Determine the (x, y) coordinate at the center of the cell enclosing the given text.  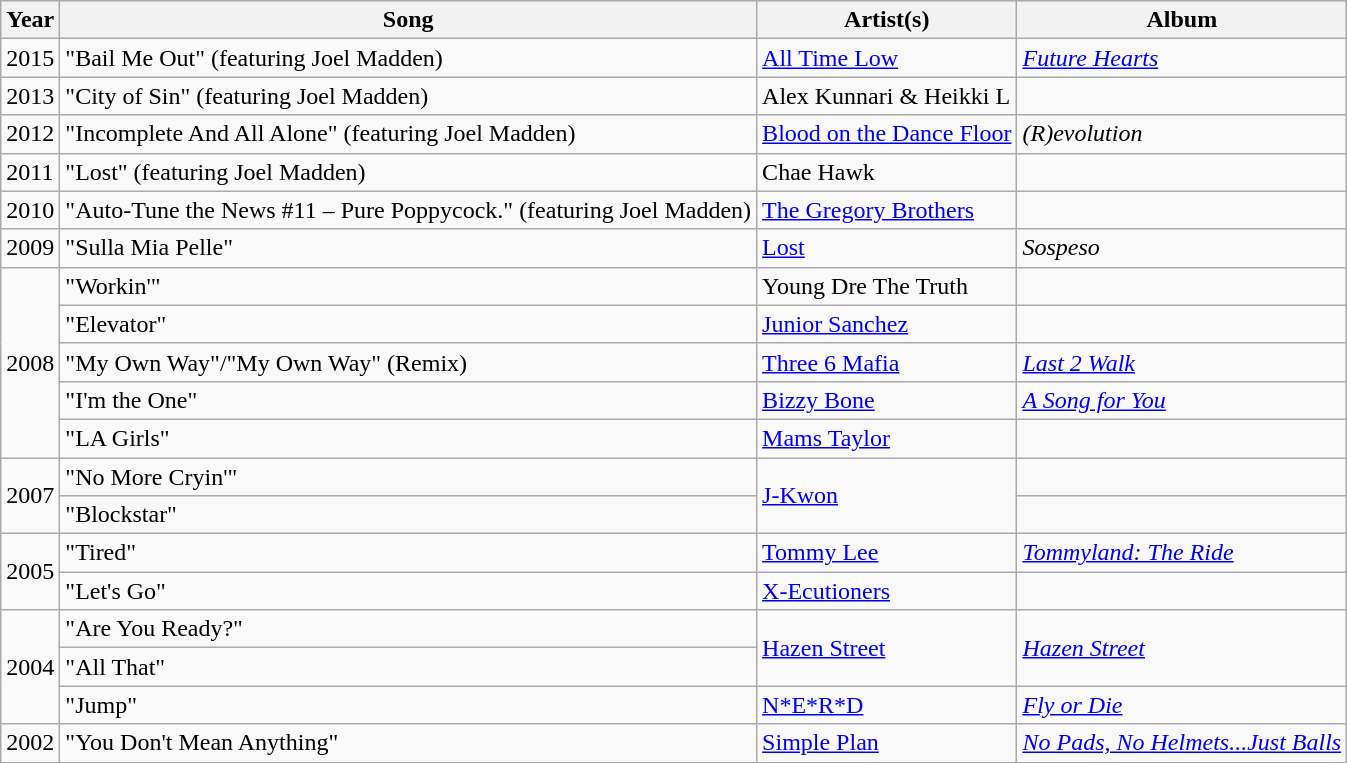
"No More Cryin'" (408, 477)
Song (408, 20)
"Auto-Tune the News #11 – Pure Poppycock." (featuring Joel Madden) (408, 210)
"Elevator" (408, 324)
Young Dre The Truth (887, 286)
"All That" (408, 667)
"City of Sin" (featuring Joel Madden) (408, 96)
The Gregory Brothers (887, 210)
2009 (30, 248)
Year (30, 20)
2013 (30, 96)
Tommy Lee (887, 553)
"Let's Go" (408, 591)
2007 (30, 496)
"LA Girls" (408, 438)
2005 (30, 572)
Tommyland: The Ride (1182, 553)
Alex Kunnari & Heikki L (887, 96)
Junior Sanchez (887, 324)
Sospeso (1182, 248)
2012 (30, 134)
Future Hearts (1182, 58)
"My Own Way"/"My Own Way" (Remix) (408, 362)
Lost (887, 248)
"Blockstar" (408, 515)
2015 (30, 58)
"Tired" (408, 553)
2011 (30, 172)
2008 (30, 362)
2002 (30, 743)
Blood on the Dance Floor (887, 134)
Three 6 Mafia (887, 362)
Last 2 Walk (1182, 362)
J-Kwon (887, 496)
Bizzy Bone (887, 400)
(R)evolution (1182, 134)
2010 (30, 210)
"Lost" (featuring Joel Madden) (408, 172)
"Jump" (408, 705)
Fly or Die (1182, 705)
Album (1182, 20)
"Bail Me Out" (featuring Joel Madden) (408, 58)
"I'm the One" (408, 400)
"You Don't Mean Anything" (408, 743)
N*E*R*D (887, 705)
Mams Taylor (887, 438)
"Workin'" (408, 286)
Simple Plan (887, 743)
X-Ecutioners (887, 591)
Artist(s) (887, 20)
All Time Low (887, 58)
Chae Hawk (887, 172)
"Are You Ready?" (408, 629)
A Song for You (1182, 400)
"Incomplete And All Alone" (featuring Joel Madden) (408, 134)
2004 (30, 667)
"Sulla Mia Pelle" (408, 248)
No Pads, No Helmets...Just Balls (1182, 743)
